Return (X, Y) of the center of cell containing provided text 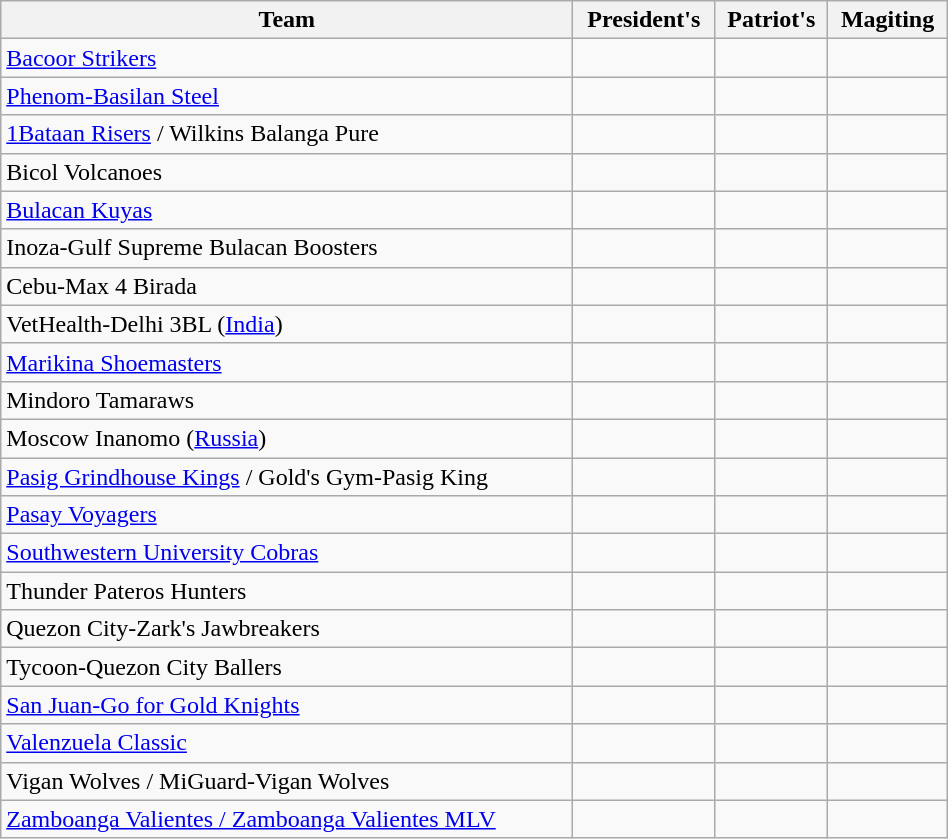
1Bataan Risers / Wilkins Balanga Pure (287, 134)
Phenom-Basilan Steel (287, 96)
San Juan-Go for Gold Knights (287, 705)
Vigan Wolves / MiGuard-Vigan Wolves (287, 781)
Valenzuela Classic (287, 743)
Zamboanga Valientes / Zamboanga Valientes MLV (287, 819)
Patriot's (772, 20)
Cebu-Max 4 Birada (287, 286)
Mindoro Tamaraws (287, 400)
Inoza-Gulf Supreme Bulacan Boosters (287, 248)
Tycoon-Quezon City Ballers (287, 667)
Bulacan Kuyas (287, 210)
Bicol Volcanoes (287, 172)
Quezon City-Zark's Jawbreakers (287, 629)
Southwestern University Cobras (287, 553)
Moscow Inanomo (Russia) (287, 438)
Pasay Voyagers (287, 515)
Thunder Pateros Hunters (287, 591)
Pasig Grindhouse Kings / Gold's Gym-Pasig King (287, 477)
VetHealth-Delhi 3BL (India) (287, 324)
Magiting (888, 20)
Team (287, 20)
Bacoor Strikers (287, 58)
President's (644, 20)
Marikina Shoemasters (287, 362)
